Locate the cell with the specified text and output its [X, Y] center coordinate. 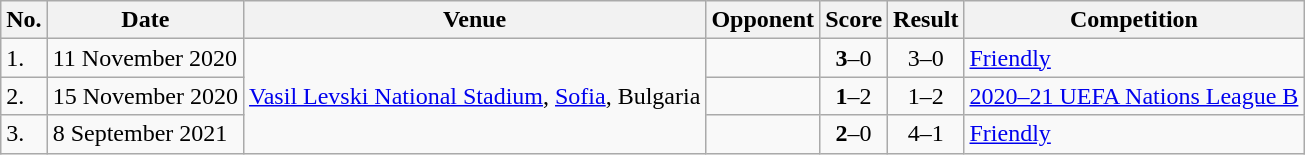
Score [854, 20]
1. [24, 58]
Competition [1134, 20]
2020–21 UEFA Nations League B [1134, 96]
Opponent [763, 20]
3. [24, 134]
15 November 2020 [145, 96]
4–1 [926, 134]
Venue [475, 20]
Vasil Levski National Stadium, Sofia, Bulgaria [475, 96]
11 November 2020 [145, 58]
Date [145, 20]
Result [926, 20]
2–0 [854, 134]
2. [24, 96]
8 September 2021 [145, 134]
No. [24, 20]
